Search for the cell housing the specified text and yield its [x, y] center coordinate. 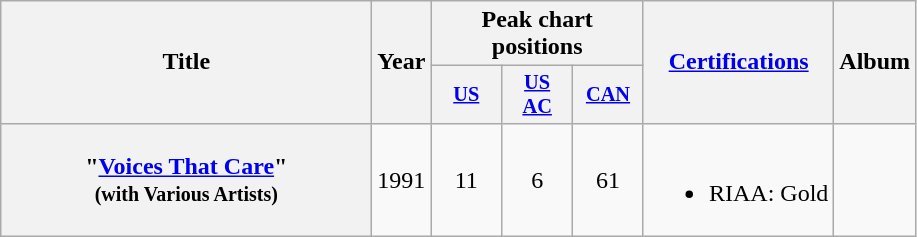
Album [875, 62]
"Voices That Care" (with Various Artists) [186, 180]
11 [466, 180]
61 [608, 180]
RIAA: Gold [738, 180]
1991 [402, 180]
Peak chart positions [538, 34]
USAC [538, 95]
CAN [608, 95]
Certifications [738, 62]
Title [186, 62]
Year [402, 62]
6 [538, 180]
US [466, 95]
